Return the (X, Y) coordinate for the center point of the cell that contains the specified text.  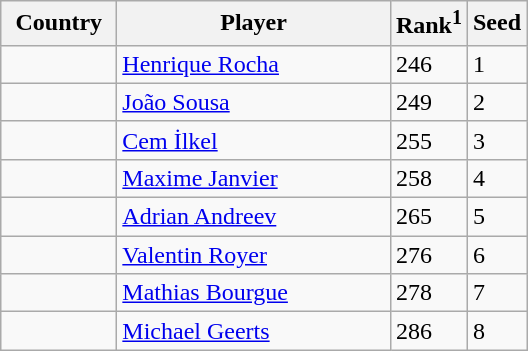
Seed (496, 24)
Michael Geerts (254, 331)
João Sousa (254, 102)
Henrique Rocha (254, 64)
4 (496, 178)
Rank1 (428, 24)
6 (496, 255)
5 (496, 217)
Valentin Royer (254, 255)
255 (428, 140)
7 (496, 293)
286 (428, 331)
1 (496, 64)
246 (428, 64)
Maxime Janvier (254, 178)
8 (496, 331)
2 (496, 102)
Cem İlkel (254, 140)
Country (59, 24)
278 (428, 293)
3 (496, 140)
Mathias Bourgue (254, 293)
276 (428, 255)
258 (428, 178)
265 (428, 217)
Player (254, 24)
249 (428, 102)
Adrian Andreev (254, 217)
